Scan for the cell matching the given text and deliver its [X, Y] coordinate at center. 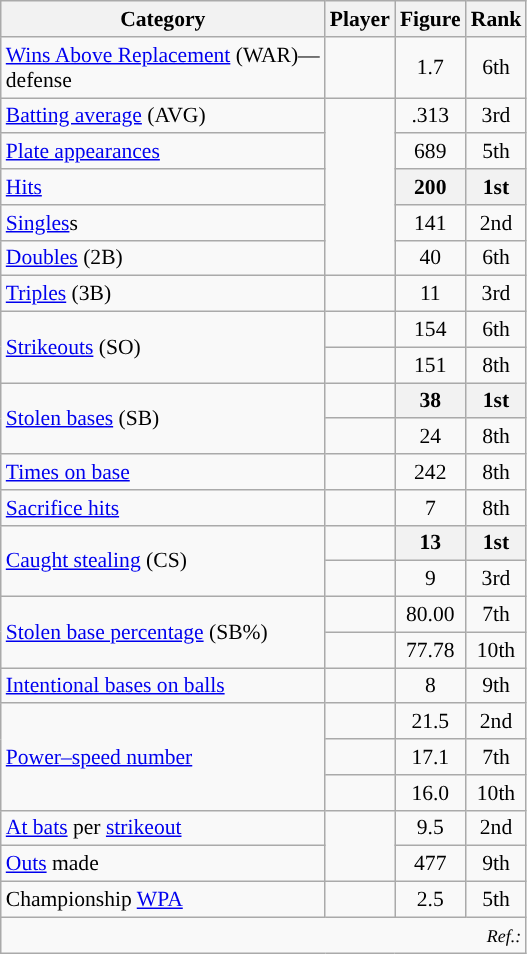
Ref.: [264, 935]
Category [163, 19]
Caught stealing (CS) [163, 560]
Batting average (AVG) [163, 116]
Intentional bases on balls [163, 686]
Singless [163, 223]
8 [430, 686]
38 [430, 401]
Power–speed number [163, 758]
1.7 [430, 68]
477 [430, 864]
Player [360, 19]
151 [430, 365]
11 [430, 294]
Figure [430, 19]
689 [430, 152]
77.78 [430, 650]
Plate appearances [163, 152]
17.1 [430, 757]
9.5 [430, 828]
242 [430, 472]
7 [430, 508]
Strikeouts (SO) [163, 348]
Rank [496, 19]
Championship WPA [163, 900]
Stolen bases (SB) [163, 418]
Triples (3B) [163, 294]
141 [430, 223]
Sacrifice hits [163, 508]
Wins Above Replacement (WAR)—defense [163, 68]
Doubles (2B) [163, 258]
Stolen base percentage (SB%) [163, 632]
At bats per strikeout [163, 828]
9 [430, 579]
154 [430, 330]
200 [430, 187]
Outs made [163, 864]
40 [430, 258]
Times on base [163, 472]
2.5 [430, 900]
.313 [430, 116]
24 [430, 437]
21.5 [430, 722]
13 [430, 543]
16.0 [430, 793]
Hits [163, 187]
80.00 [430, 615]
